Determine the [x, y] coordinate at the center of the cell enclosing the given text.  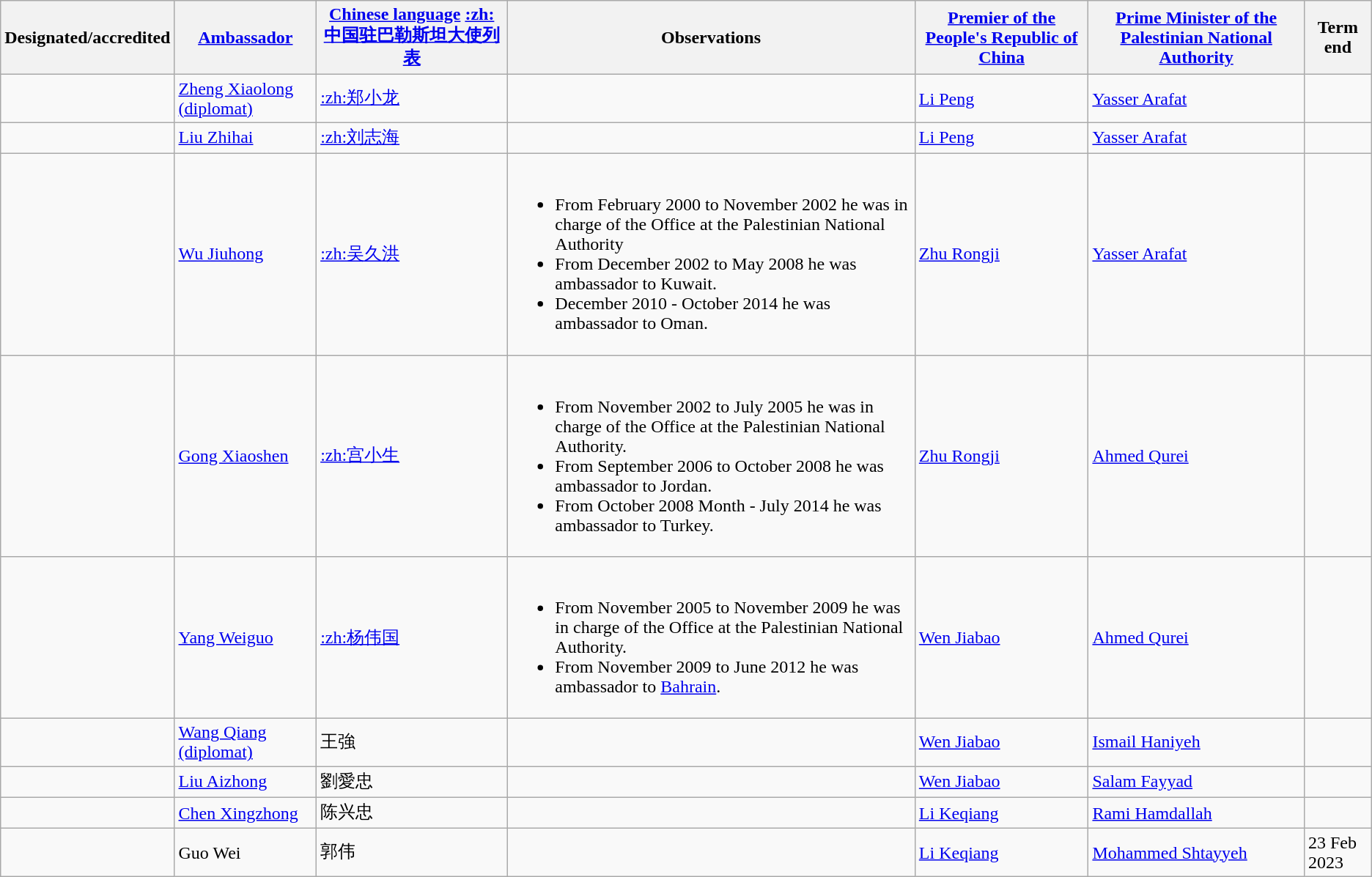
劉愛忠 [412, 782]
:zh:宫小生 [412, 456]
Wu Jiuhong [246, 254]
Liu Zhihai [246, 138]
:zh:郑小龙 [412, 98]
Rami Hamdallah [1196, 813]
Ismail Haniyeh [1196, 743]
Gong Xiaoshen [246, 456]
:zh:刘志海 [412, 138]
王強 [412, 743]
Designated/accredited [88, 38]
Guo Wei [246, 853]
:zh:杨伟国 [412, 637]
Premier of the People's Republic of China [1001, 38]
Term end [1338, 38]
Prime Minister of the Palestinian National Authority [1196, 38]
Chinese language :zh:中国驻巴勒斯坦大使列表 [412, 38]
郭伟 [412, 853]
:zh:吴久洪 [412, 254]
Observations [711, 38]
Liu Aizhong [246, 782]
Chen Xingzhong [246, 813]
Wang Qiang (diplomat) [246, 743]
23 Feb 2023 [1338, 853]
Zheng Xiaolong (diplomat) [246, 98]
Ambassador [246, 38]
Salam Fayyad [1196, 782]
Yang Weiguo [246, 637]
Mohammed Shtayyeh [1196, 853]
陈兴忠 [412, 813]
